Output the [X, Y] coordinate of the center of the cell containing the given text.  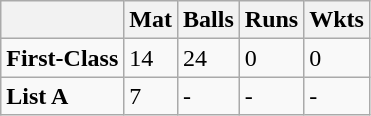
7 [151, 96]
Wkts [337, 20]
24 [209, 58]
First-Class [62, 58]
List A [62, 96]
14 [151, 58]
Runs [271, 20]
Balls [209, 20]
Mat [151, 20]
